For the text-containing cell, return its midpoint in (X, Y) coordinate format. 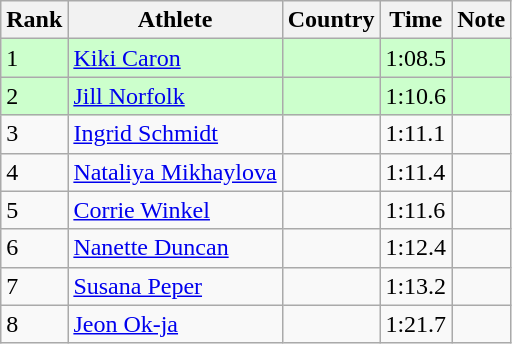
Note (482, 20)
Rank (34, 20)
1:13.2 (416, 286)
1:21.7 (416, 324)
Ingrid Schmidt (175, 134)
5 (34, 210)
Jeon Ok-ja (175, 324)
1:12.4 (416, 248)
4 (34, 172)
Nataliya Mikhaylova (175, 172)
Nanette Duncan (175, 248)
1:11.1 (416, 134)
Kiki Caron (175, 58)
1:11.4 (416, 172)
7 (34, 286)
6 (34, 248)
Country (331, 20)
1 (34, 58)
Susana Peper (175, 286)
3 (34, 134)
Athlete (175, 20)
8 (34, 324)
1:10.6 (416, 96)
1:08.5 (416, 58)
2 (34, 96)
1:11.6 (416, 210)
Time (416, 20)
Jill Norfolk (175, 96)
Corrie Winkel (175, 210)
